Return the [x, y] coordinate for the center point of the cell that contains the specified text.  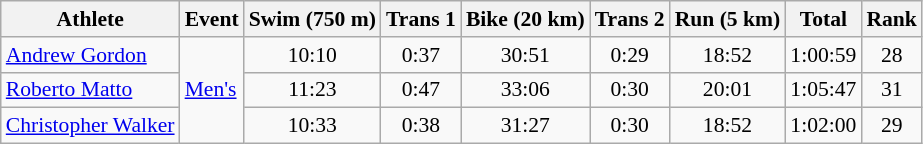
Athlete [90, 19]
Run (5 km) [728, 19]
30:51 [526, 55]
31 [892, 90]
1:02:00 [823, 126]
1:05:47 [823, 90]
31:27 [526, 126]
10:10 [312, 55]
Trans 2 [630, 19]
0:38 [421, 126]
Christopher Walker [90, 126]
28 [892, 55]
20:01 [728, 90]
33:06 [526, 90]
0:37 [421, 55]
0:47 [421, 90]
11:23 [312, 90]
Andrew Gordon [90, 55]
Swim (750 m) [312, 19]
Event [212, 19]
29 [892, 126]
10:33 [312, 126]
Rank [892, 19]
Bike (20 km) [526, 19]
1:00:59 [823, 55]
0:29 [630, 55]
Roberto Matto [90, 90]
Men's [212, 90]
Total [823, 19]
Trans 1 [421, 19]
